Search for the cell housing the specified text and yield its [x, y] center coordinate. 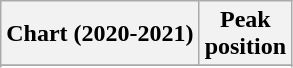
Peakposition [245, 34]
Chart (2020-2021) [100, 34]
